Extract the [x, y] coordinate from the center of the cell holding the provided text.  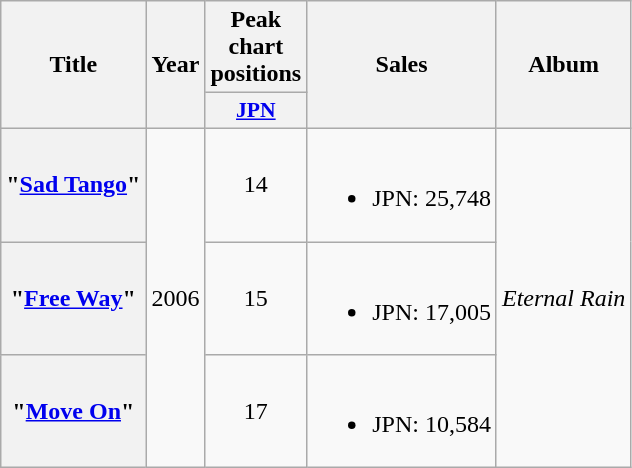
JPN: 10,584 [402, 412]
Year [176, 65]
2006 [176, 298]
JPN: 17,005 [402, 298]
JPN [256, 111]
JPN: 25,748 [402, 184]
"Move On" [74, 412]
Title [74, 65]
"Free Way" [74, 298]
"Sad Tango" [74, 184]
17 [256, 412]
14 [256, 184]
Eternal Rain [563, 298]
Sales [402, 65]
Album [563, 65]
Peak chart positions [256, 47]
15 [256, 298]
